Locate the cell with the specified text and output its (x, y) center coordinate. 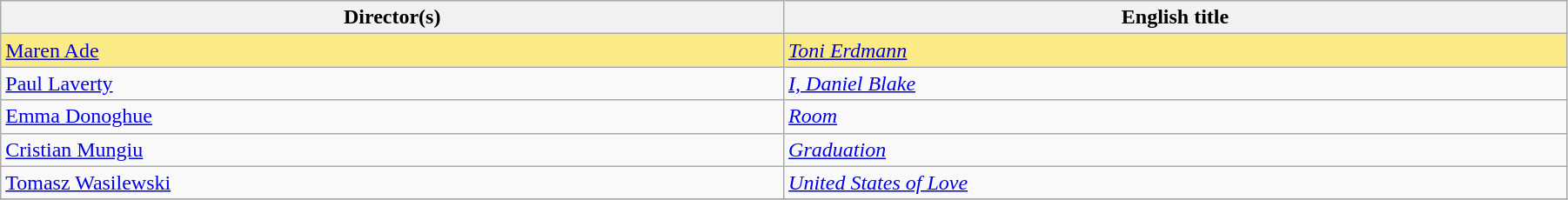
Room (1176, 117)
Graduation (1176, 150)
Director(s) (392, 17)
United States of Love (1176, 183)
Emma Donoghue (392, 117)
Toni Erdmann (1176, 50)
I, Daniel Blake (1176, 83)
English title (1176, 17)
Tomasz Wasilewski (392, 183)
Paul Laverty (392, 83)
Cristian Mungiu (392, 150)
Maren Ade (392, 50)
